Detect which cell encompasses the target text, then output its [x, y] center coordinate. 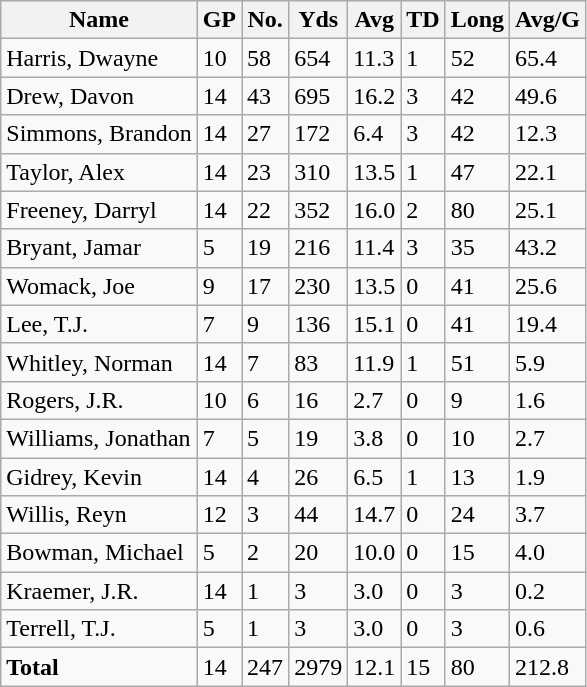
3.7 [548, 515]
11.9 [374, 362]
2979 [318, 667]
6 [266, 400]
GP [219, 20]
49.6 [548, 96]
24 [477, 515]
83 [318, 362]
16 [318, 400]
Avg/G [548, 20]
Womack, Joe [99, 286]
14.7 [374, 515]
5.9 [548, 362]
230 [318, 286]
10.0 [374, 553]
Willis, Reyn [99, 515]
20 [318, 553]
17 [266, 286]
12 [219, 515]
1.6 [548, 400]
26 [318, 477]
44 [318, 515]
47 [477, 172]
23 [266, 172]
136 [318, 324]
16.0 [374, 210]
11.3 [374, 58]
Kraemer, J.R. [99, 591]
Terrell, T.J. [99, 629]
Gidrey, Kevin [99, 477]
310 [318, 172]
58 [266, 58]
Rogers, J.R. [99, 400]
19.4 [548, 324]
65.4 [548, 58]
11.4 [374, 248]
216 [318, 248]
16.2 [374, 96]
Total [99, 667]
Freeney, Darryl [99, 210]
43.2 [548, 248]
Bowman, Michael [99, 553]
Williams, Jonathan [99, 438]
0.6 [548, 629]
Yds [318, 20]
Avg [374, 20]
352 [318, 210]
22 [266, 210]
6.4 [374, 134]
43 [266, 96]
6.5 [374, 477]
Whitley, Norman [99, 362]
12.1 [374, 667]
Long [477, 20]
695 [318, 96]
TD [423, 20]
Harris, Dwayne [99, 58]
13 [477, 477]
12.3 [548, 134]
15.1 [374, 324]
172 [318, 134]
25.1 [548, 210]
0.2 [548, 591]
52 [477, 58]
212.8 [548, 667]
Bryant, Jamar [99, 248]
247 [266, 667]
4 [266, 477]
25.6 [548, 286]
Name [99, 20]
Simmons, Brandon [99, 134]
Drew, Davon [99, 96]
51 [477, 362]
35 [477, 248]
No. [266, 20]
22.1 [548, 172]
Taylor, Alex [99, 172]
27 [266, 134]
3.8 [374, 438]
1.9 [548, 477]
4.0 [548, 553]
Lee, T.J. [99, 324]
654 [318, 58]
